Detect which cell encompasses the target text, then output its [x, y] center coordinate. 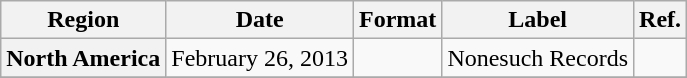
Label [538, 20]
Region [84, 20]
Ref. [660, 20]
Nonesuch Records [538, 58]
North America [84, 58]
Format [397, 20]
Date [260, 20]
February 26, 2013 [260, 58]
